Return (x, y) of the center of cell containing provided text 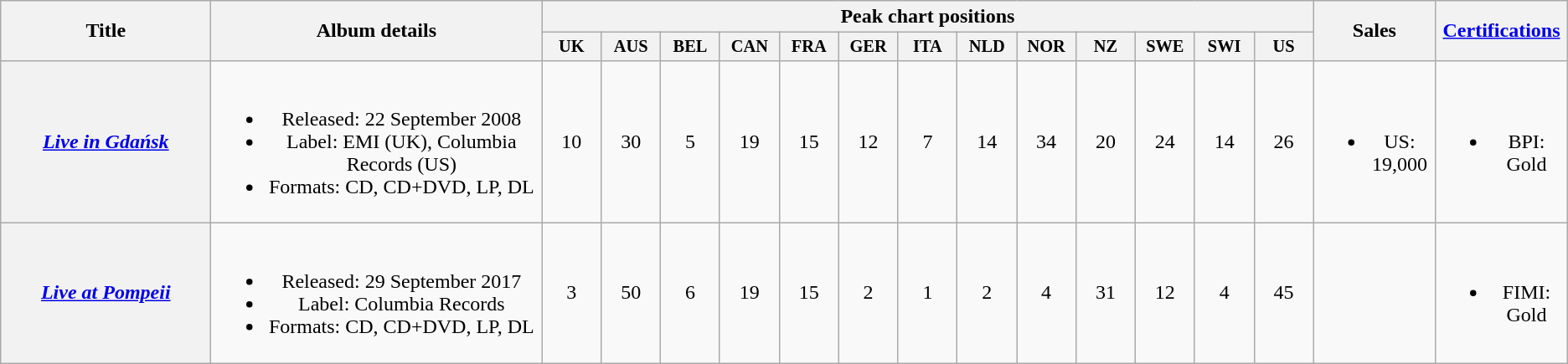
31 (1106, 293)
26 (1283, 141)
34 (1047, 141)
US: 19,000 (1375, 141)
50 (632, 293)
Peak chart positions (928, 17)
CAN (749, 47)
Released: 22 September 2008Label: EMI (UK), Columbia Records (US)Formats: CD, CD+DVD, LP, DL (377, 141)
UK (571, 47)
1 (928, 293)
NLD (987, 47)
Certifications (1501, 31)
6 (690, 293)
10 (571, 141)
5 (690, 141)
ITA (928, 47)
FIMI: Gold (1501, 293)
Album details (377, 31)
BEL (690, 47)
SWE (1164, 47)
45 (1283, 293)
30 (632, 141)
Live in Gdańsk (106, 141)
AUS (632, 47)
20 (1106, 141)
Live at Pompeii (106, 293)
NZ (1106, 47)
BPI: Gold (1501, 141)
GER (868, 47)
US (1283, 47)
24 (1164, 141)
3 (571, 293)
Sales (1375, 31)
7 (928, 141)
FRA (809, 47)
SWI (1225, 47)
NOR (1047, 47)
Released: 29 September 2017Label: Columbia RecordsFormats: CD, CD+DVD, LP, DL (377, 293)
Title (106, 31)
